Pinpoint the cell where the given text exists, returning its (X, Y) midpoint coordinate. 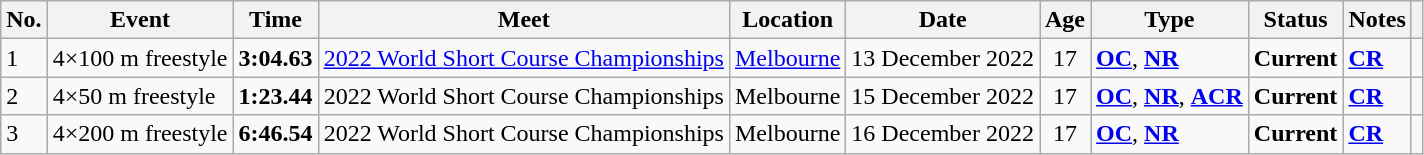
Status (1296, 20)
3:04.63 (276, 58)
Event (140, 20)
Time (276, 20)
Date (943, 20)
4×100 m freestyle (140, 58)
16 December 2022 (943, 134)
2 (24, 96)
1:23.44 (276, 96)
Meet (524, 20)
Location (787, 20)
Age (1066, 20)
15 December 2022 (943, 96)
1 (24, 58)
Type (1170, 20)
Notes (1377, 20)
3 (24, 134)
13 December 2022 (943, 58)
4×200 m freestyle (140, 134)
4×50 m freestyle (140, 96)
OC, NR, ACR (1170, 96)
No. (24, 20)
6:46.54 (276, 134)
